Return the [X, Y] coordinate for the center point of the cell that contains the specified text.  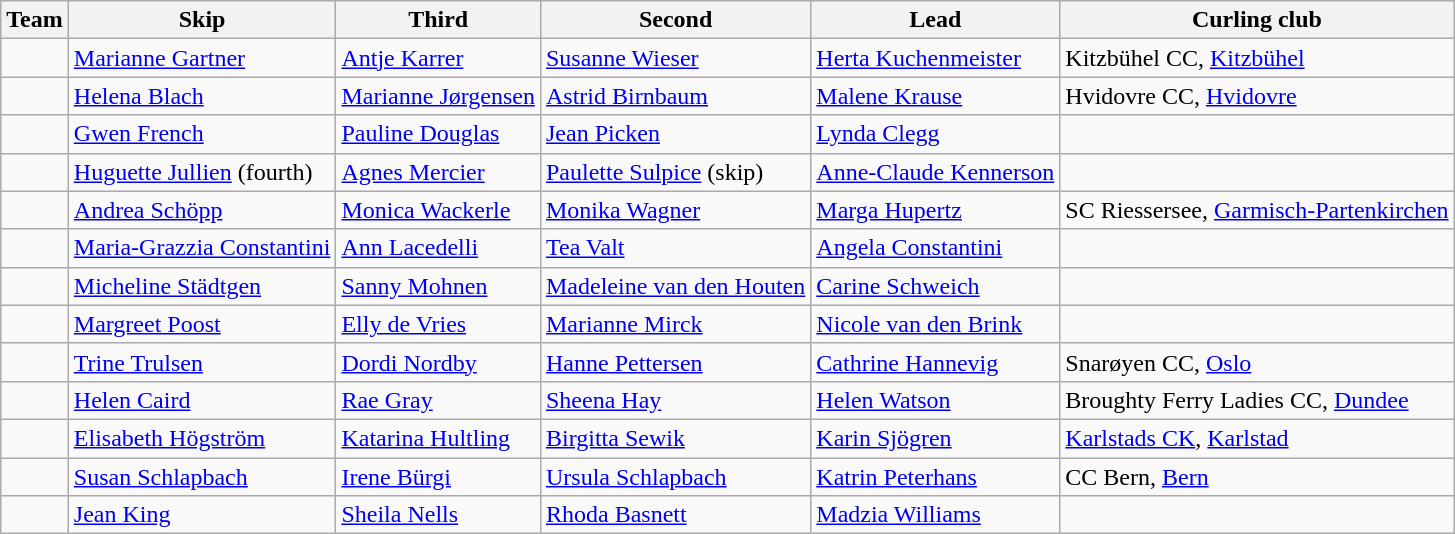
Sheena Hay [675, 400]
Tea Valt [675, 248]
Helen Watson [936, 400]
Team [35, 20]
CC Bern, Bern [1257, 477]
Second [675, 20]
Carine Schweich [936, 286]
Broughty Ferry Ladies CC, Dundee [1257, 400]
Birgitta Sewik [675, 438]
SC Riessersee, Garmisch-Partenkirchen [1257, 210]
Helena Blach [202, 96]
Marga Hupertz [936, 210]
Micheline Städtgen [202, 286]
Gwen French [202, 134]
Jean Picken [675, 134]
Snarøyen CC, Oslo [1257, 362]
Susan Schlapbach [202, 477]
Curling club [1257, 20]
Ursula Schlapbach [675, 477]
Huguette Jullien (fourth) [202, 172]
Ann Lacedelli [438, 248]
Herta Kuchenmeister [936, 58]
Monica Wackerle [438, 210]
Lynda Clegg [936, 134]
Hanne Pettersen [675, 362]
Marianne Mirck [675, 324]
Karin Sjögren [936, 438]
Susanne Wieser [675, 58]
Jean King [202, 515]
Margreet Poost [202, 324]
Dordi Nordby [438, 362]
Maria-Grazzia Constantini [202, 248]
Hvidovre CC, Hvidovre [1257, 96]
Anne-Claude Kennerson [936, 172]
Irene Bürgi [438, 477]
Andrea Schöpp [202, 210]
Kitzbühel CC, Kitzbühel [1257, 58]
Nicole van den Brink [936, 324]
Sheila Nells [438, 515]
Lead [936, 20]
Cathrine Hannevig [936, 362]
Rhoda Basnett [675, 515]
Astrid Birnbaum [675, 96]
Elly de Vries [438, 324]
Monika Wagner [675, 210]
Sanny Mohnen [438, 286]
Antje Karrer [438, 58]
Marianne Gartner [202, 58]
Madzia Williams [936, 515]
Katarina Hultling [438, 438]
Trine Trulsen [202, 362]
Katrin Peterhans [936, 477]
Marianne Jørgensen [438, 96]
Elisabeth Högström [202, 438]
Angela Constantini [936, 248]
Agnes Mercier [438, 172]
Karlstads CK, Karlstad [1257, 438]
Helen Caird [202, 400]
Skip [202, 20]
Paulette Sulpice (skip) [675, 172]
Pauline Douglas [438, 134]
Rae Gray [438, 400]
Malene Krause [936, 96]
Madeleine van den Houten [675, 286]
Third [438, 20]
